Identify which cell holds the provided text, then report its [x, y] central coordinate. 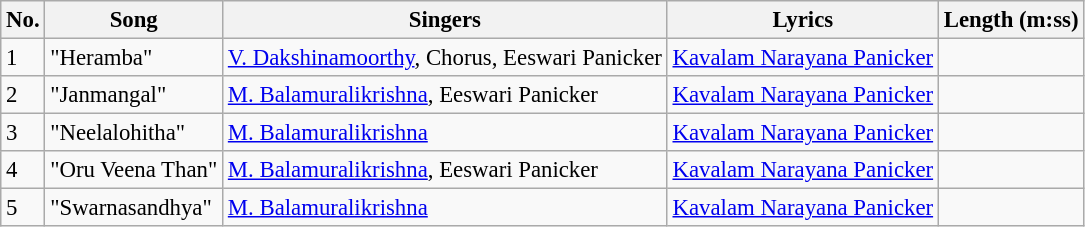
1 [23, 58]
"Neelalohitha" [134, 133]
"Oru Veena Than" [134, 170]
Song [134, 20]
V. Dakshinamoorthy, Chorus, Eeswari Panicker [446, 58]
Singers [446, 20]
"Heramba" [134, 58]
No. [23, 20]
"Swarnasandhya" [134, 208]
Lyrics [802, 20]
5 [23, 208]
Length (m:ss) [1010, 20]
3 [23, 133]
4 [23, 170]
"Janmangal" [134, 95]
2 [23, 95]
